From the cell containing the given text, extract its center point as [X, Y] coordinate. 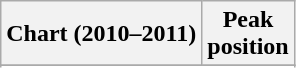
Chart (2010–2011) [102, 34]
Peakposition [248, 34]
